Detect which cell encompasses the target text, then output its (X, Y) center coordinate. 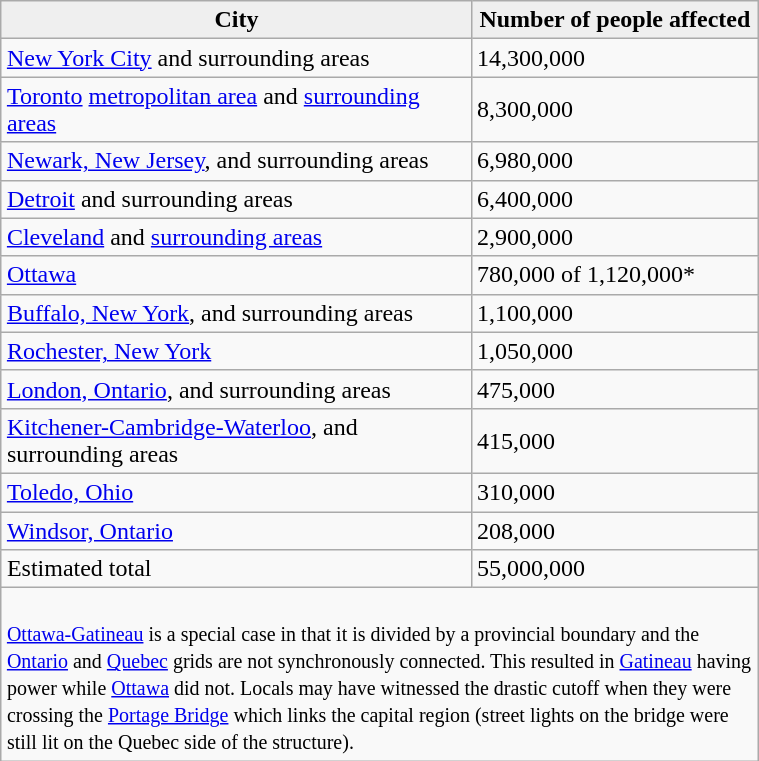
City (236, 20)
1,050,000 (614, 351)
Newark, New Jersey, and surrounding areas (236, 161)
2,900,000 (614, 237)
475,000 (614, 389)
310,000 (614, 492)
8,300,000 (614, 110)
Buffalo, New York, and surrounding areas (236, 313)
55,000,000 (614, 569)
Cleveland and surrounding areas (236, 237)
Toledo, Ohio (236, 492)
14,300,000 (614, 58)
780,000 of 1,120,000* (614, 275)
1,100,000 (614, 313)
Ottawa (236, 275)
415,000 (614, 440)
Windsor, Ontario (236, 531)
6,400,000 (614, 199)
London, Ontario, and surrounding areas (236, 389)
Rochester, New York (236, 351)
208,000 (614, 531)
New York City and surrounding areas (236, 58)
Number of people affected (614, 20)
Kitchener-Cambridge-Waterloo, and surrounding areas (236, 440)
Estimated total (236, 569)
6,980,000 (614, 161)
Toronto metropolitan area and surrounding areas (236, 110)
Detroit and surrounding areas (236, 199)
